Capture the cell that displays the provided text and extract its (x, y) central coordinate. 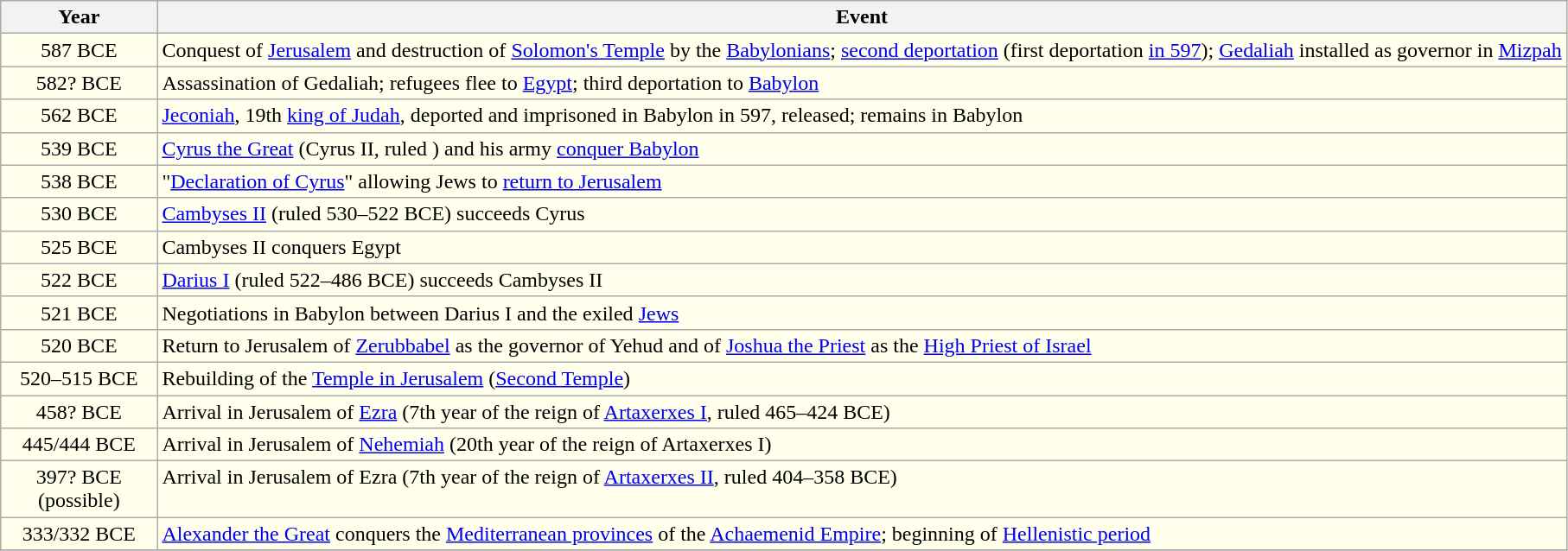
587 BCE (80, 50)
Return to Jerusalem of Zerubbabel as the governor of Yehud and of Joshua the Priest as the High Priest of Israel (862, 345)
Negotiations in Babylon between Darius I and the exiled Jews (862, 313)
Event (862, 17)
Arrival in Jerusalem of Nehemiah (20th year of the reign of Artaxerxes I) (862, 445)
Year (80, 17)
Cyrus the Great (Cyrus II, ruled ) and his army conquer Babylon (862, 149)
458? BCE (80, 412)
Alexander the Great conquers the Mediterranean provinces of the Achaemenid Empire; beginning of Hellenistic period (862, 534)
Assassination of Gedaliah; refugees flee to Egypt; third deportation to Babylon (862, 83)
525 BCE (80, 247)
Arrival in Jerusalem of Ezra (7th year of the reign of Artaxerxes I, ruled 465–424 BCE) (862, 412)
562 BCE (80, 116)
539 BCE (80, 149)
"Declaration of Cyrus" allowing Jews to return to Jerusalem (862, 181)
Darius I (ruled 522–486 BCE) succeeds Cambyses II (862, 280)
Arrival in Jerusalem of Ezra (7th year of the reign of Artaxerxes II, ruled 404–358 BCE) (862, 489)
445/444 BCE (80, 445)
538 BCE (80, 181)
333/332 BCE (80, 534)
521 BCE (80, 313)
Cambyses II (ruled 530–522 BCE) succeeds Cyrus (862, 214)
Cambyses II conquers Egypt (862, 247)
520–515 BCE (80, 378)
522 BCE (80, 280)
582? BCE (80, 83)
397? BCE(possible) (80, 489)
520 BCE (80, 345)
530 BCE (80, 214)
Rebuilding of the Temple in Jerusalem (Second Temple) (862, 378)
Jeconiah, 19th king of Judah, deported and imprisoned in Babylon in 597, released; remains in Babylon (862, 116)
